Output the [x, y] coordinate of the center of the cell containing the given text.  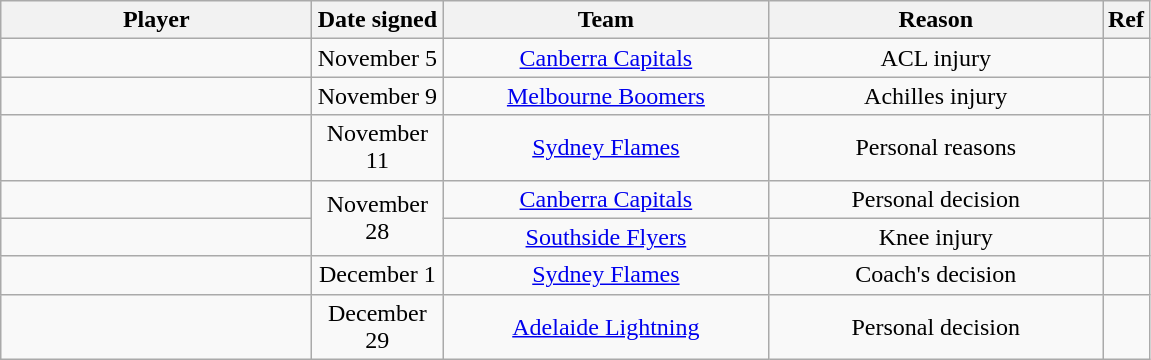
December 1 [378, 275]
Southside Flyers [606, 237]
November 28 [378, 218]
November 5 [378, 58]
Ref [1126, 20]
Achilles injury [936, 96]
Adelaide Lightning [606, 326]
December 29 [378, 326]
Melbourne Boomers [606, 96]
November 11 [378, 148]
Coach's decision [936, 275]
Team [606, 20]
Reason [936, 20]
November 9 [378, 96]
Personal reasons [936, 148]
Date signed [378, 20]
ACL injury [936, 58]
Knee injury [936, 237]
Player [156, 20]
